Extract the (x, y) coordinate from the center of the cell holding the provided text.  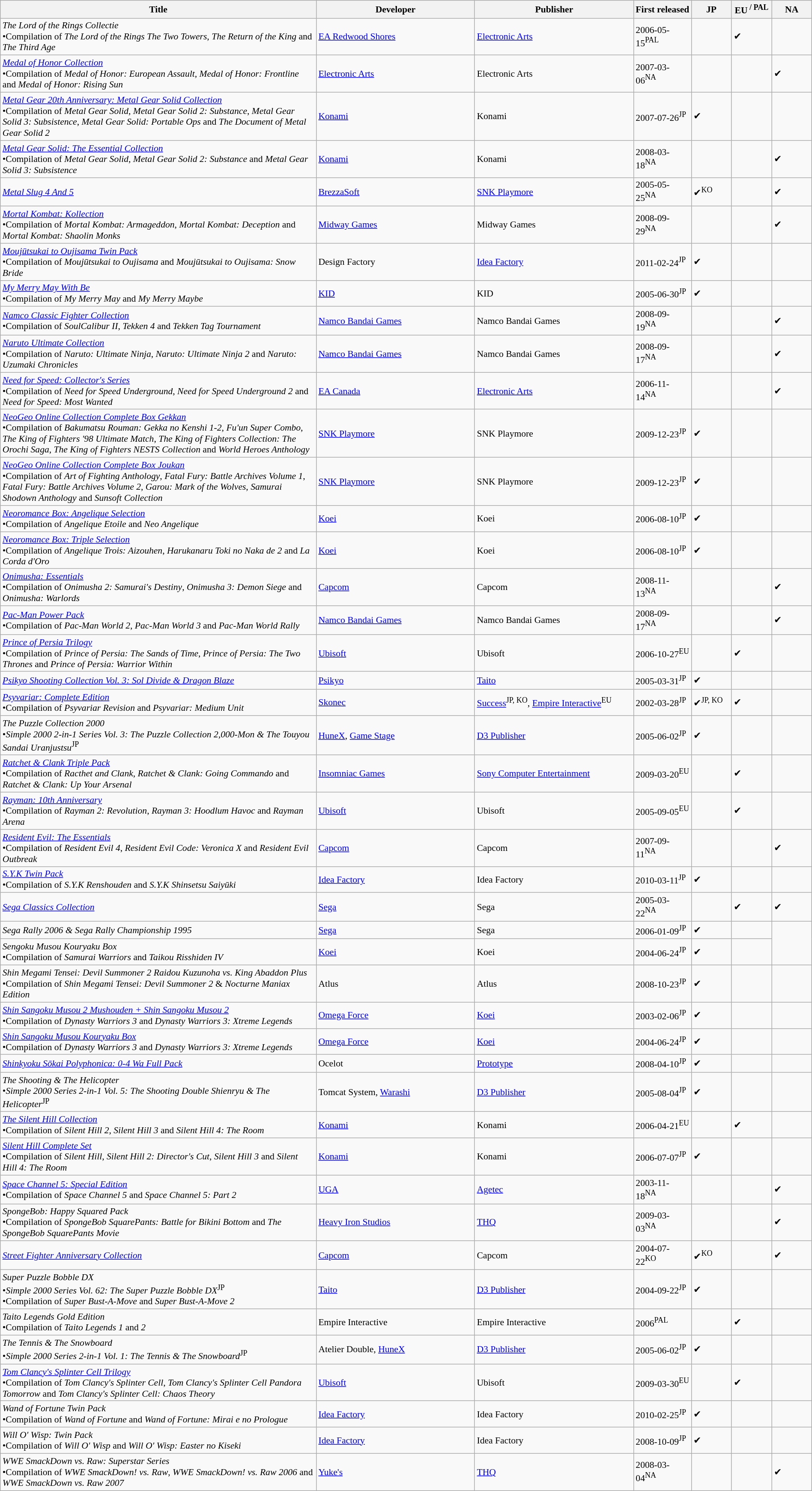
Insomniac Games (395, 774)
2008-09-19NA (662, 321)
Taito Legends Gold Edition•Compilation of Taito Legends 1 and 2 (158, 1322)
Psyvariar: Complete Edition•Compilation of Psyvariar Revision and Psyvariar: Medium Unit (158, 703)
2007-07-26JP (662, 117)
JP (711, 9)
Metal Slug 4 And 5 (158, 192)
2008-03-18NA (662, 159)
2010-03-11JP (662, 879)
2005-08-04JP (662, 1092)
Psikyo Shooting Collection Vol. 3: Sol Divide & Dragon Blaze (158, 680)
Yuke's (395, 1472)
2008-11-13NA (662, 588)
2002-03-28JP (662, 703)
The Puzzle Collection 2000•Simple 2000 2-in-1 Series Vol. 3: The Puzzle Collection 2,000-Mon & The Touyou Sandai UranjustsuJP (158, 735)
2008-04-10JP (662, 1063)
HuneX, Game Stage (395, 735)
Mortal Kombat: Kollection•Compilation of Mortal Kombat: Armageddon, Mortal Kombat: Deception and Mortal Kombat: Shaolin Monks (158, 225)
Prince of Persia Trilogy•Compilation of Prince of Persia: The Sands of Time, Prince of Persia: The Two Thrones and Prince of Persia: Warrior Within (158, 653)
Ocelot (395, 1063)
2003-02-06JP (662, 1015)
Title (158, 9)
Sega Rally 2006 & Sega Rally Championship 1995 (158, 930)
2004-09-22JP (662, 1289)
2006-10-27EU (662, 653)
BrezzaSoft (395, 192)
2005-09-05EU (662, 811)
2005-03-22NA (662, 907)
SpongeBob: Happy Squared Pack•Compilation of SpongeBob SquarePants: Battle for Bikini Bottom and The SpongeBob SquarePants Movie (158, 1223)
2008-10-23JP (662, 984)
2006-05-15PAL (662, 37)
2007-03-06NA (662, 74)
Sega Classics Collection (158, 907)
EU / PAL (752, 9)
Street Fighter Anniversary Collection (158, 1255)
NA (791, 9)
Super Puzzle Bobble DX•Simple 2000 Series Vol. 62: The Super Puzzle Bobble DXJP•Compilation of Super Bust-A-Move and Super Bust-A-Move 2 (158, 1289)
Moujūtsukai to Oujisama Twin Pack•Compilation of Moujūtsukai to Oujisama and Moujūtsukai to Oujisama: Snow Bride (158, 262)
2005-05-25NA (662, 192)
Psikyo (395, 680)
Neoromance Box: Angelique Selection•Compilation of Angelique Etoile and Neo Angelique (158, 518)
Onimusha: Essentials•Compilation of Onimusha 2: Samurai's Destiny, Onimusha 3: Demon Siege and Onimusha: Warlords (158, 588)
Atelier Double, HuneX (395, 1350)
2009-03-20EU (662, 774)
2006-04-21EU (662, 1125)
The Shooting & The Helicopter•Simple 2000 Series 2-in-1 Vol. 5: The Shooting Double Shienryu & The HelicopterJP (158, 1092)
Agetec (554, 1189)
2006-07-07JP (662, 1157)
Wand of Fortune Twin Pack•Compilation of Wand of Fortune and Wand of Fortune: Mirai e no Prologue (158, 1414)
2011-02-24JP (662, 262)
2009-03-30EU (662, 1383)
2005-06-30JP (662, 294)
Pac-Man Power Pack•Compilation of Pac-Man World 2, Pac-Man World 3 and Pac-Man World Rally (158, 620)
2008-10-09JP (662, 1440)
2006-01-09JP (662, 930)
EA Redwood Shores (395, 37)
2007-09-11NA (662, 848)
2006PAL (662, 1322)
2003-11-18NA (662, 1189)
Silent Hill Complete Set•Compilation of Silent Hill, Silent Hill 2: Director's Cut, Silent Hill 3 and Silent Hill 4: The Room (158, 1157)
Developer (395, 9)
Resident Evil: The Essentials•Compilation of Resident Evil 4, Resident Evil Code: Veronica X and Resident Evil Outbreak (158, 848)
2008-03-04NA (662, 1472)
Sengoku Musou Kouryaku Box•Compilation of Samurai Warriors and Taikou Risshiden IV (158, 952)
Ratchet & Clank Triple Pack•Compilation of Racthet and Clank, Ratchet & Clank: Going Commando and Ratchet & Clank: Up Your Arsenal (158, 774)
My Merry May With Be•Compilation of My Merry May and My Merry Maybe (158, 294)
Will O' Wisp: Twin Pack•Compilation of Will O' Wisp and Will O' Wisp: Easter no Kiseki (158, 1440)
Design Factory (395, 262)
2009-03-03NA (662, 1223)
2004-07-22KO (662, 1255)
EA Canada (395, 391)
Publisher (554, 9)
Shinkyoku Sōkai Polyphonica: 0-4 Wa Full Pack (158, 1063)
Neoromance Box: Triple Selection•Compilation of Angelique Trois: Aizouhen, Harukanaru Toki no Naka de 2 and La Corda d'Oro (158, 550)
Rayman: 10th Anniversary•Compilation of Rayman 2: Revolution, Rayman 3: Hoodlum Havoc and Rayman Arena (158, 811)
Need for Speed: Collector's Series•Compilation of Need for Speed Underground, Need for Speed Underground 2 and Need for Speed: Most Wanted (158, 391)
2008-09-29NA (662, 225)
Space Channel 5: Special Edition•Compilation of Space Channel 5 and Space Channel 5: Part 2 (158, 1189)
The Tennis & The Snowboard•Simple 2000 Series 2-in-1 Vol. 1: The Tennis & The SnowboardJP (158, 1350)
Metal Gear Solid: The Essential Collection•Compilation of Metal Gear Solid, Metal Gear Solid 2: Substance and Metal Gear Solid 3: Subsistence (158, 159)
2010-02-25JP (662, 1414)
Naruto Ultimate Collection•Compilation of Naruto: Ultimate Ninja, Naruto: Ultimate Ninja 2 and Naruto: Uzumaki Chronicles (158, 354)
S.Y.K Twin Pack•Compilation of S.Y.K Renshouden and S.Y.K Shinsetsu Saiyūki (158, 879)
UGA (395, 1189)
Tomcat System, Warashi (395, 1092)
Shin Sangoku Musou Kouryaku Box•Compilation of Dynasty Warriors 3 and Dynasty Warriors 3: Xtreme Legends (158, 1042)
Sony Computer Entertainment (554, 774)
✔JP, KO (711, 703)
Skonec (395, 703)
Shin Sangoku Musou 2 Mushouden + Shin Sangoku Musou 2•Compilation of Dynasty Warriors 3 and Dynasty Warriors 3: Xtreme Legends (158, 1015)
WWE SmackDown vs. Raw: Superstar Series•Compilation of WWE SmackDown! vs. Raw, WWE SmackDown! vs. Raw 2006 and WWE SmackDown vs. Raw 2007 (158, 1472)
2006-11-14NA (662, 391)
The Lord of the Rings Collectie•Compilation of The Lord of the Rings The Two Towers, The Return of the King and The Third Age (158, 37)
First released (662, 9)
Heavy Iron Studios (395, 1223)
Medal of Honor Collection•Compilation of Medal of Honor: European Assault, Medal of Honor: Frontline and Medal of Honor: Rising Sun (158, 74)
2005-03-31JP (662, 680)
Prototype (554, 1063)
SuccessJP, KO, Empire InteractiveEU (554, 703)
The Silent Hill Collection•Compilation of Silent Hill 2, Silent Hill 3 and Silent Hill 4: The Room (158, 1125)
Namco Classic Fighter Collection•Compilation of SoulCalibur II, Tekken 4 and Tekken Tag Tournament (158, 321)
